Detect which cell encompasses the target text, then output its [X, Y] center coordinate. 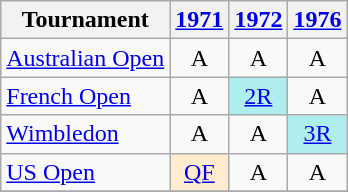
1972 [258, 20]
Tournament [86, 20]
QF [200, 172]
3R [318, 134]
Wimbledon [86, 134]
1971 [200, 20]
French Open [86, 96]
1976 [318, 20]
Australian Open [86, 58]
US Open [86, 172]
2R [258, 96]
